From the cell containing the given text, extract its center point as (x, y) coordinate. 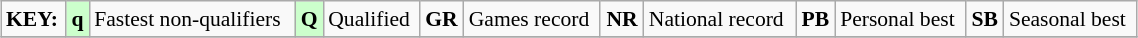
Q (309, 19)
Qualified (371, 19)
National record (720, 19)
q (78, 19)
Seasonal best (1070, 19)
SB (985, 19)
GR (442, 19)
NR (622, 19)
Personal best (900, 19)
KEY: (34, 19)
Games record (532, 19)
PB (816, 19)
Fastest non-qualifiers (192, 19)
